Return the [x, y] coordinate for the center point of the cell that contains the specified text.  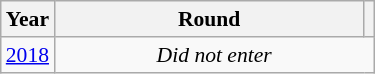
2018 [28, 55]
Round [209, 19]
Did not enter [214, 55]
Year [28, 19]
